Detect which cell encompasses the target text, then output its [x, y] center coordinate. 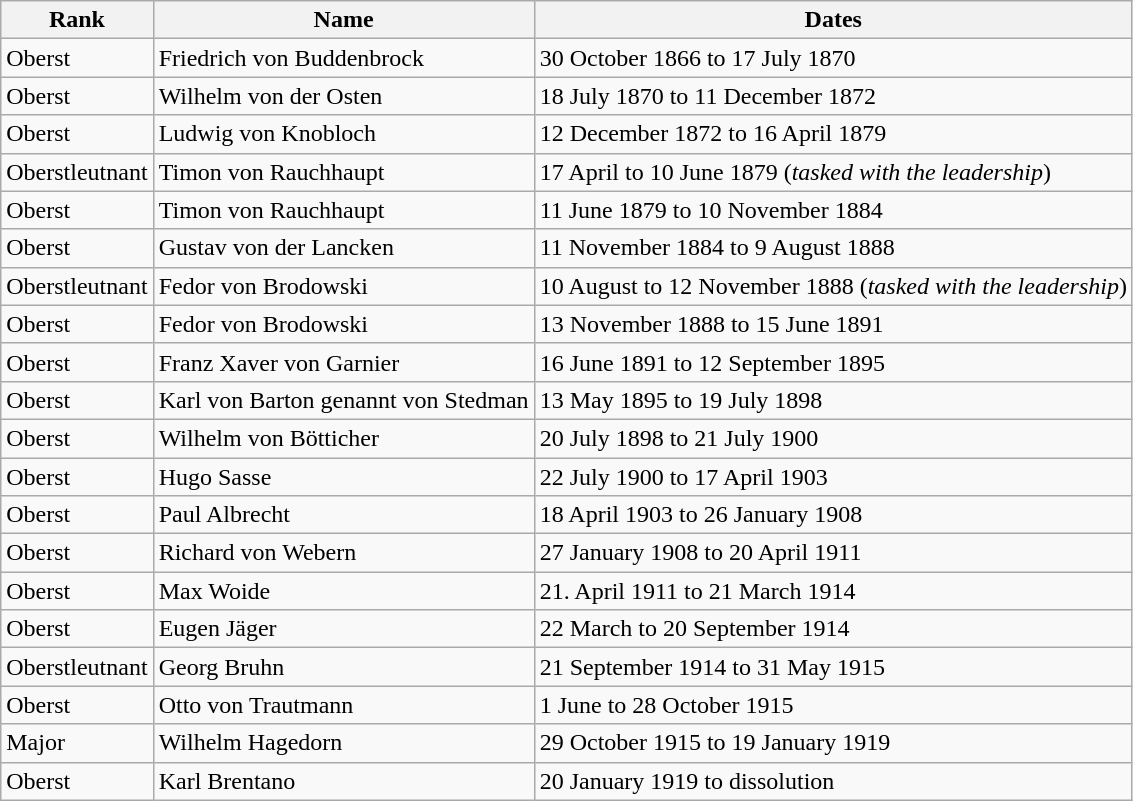
11 November 1884 to 9 August 1888 [833, 248]
Major [77, 743]
1 June to 28 October 1915 [833, 705]
30 October 1866 to 17 July 1870 [833, 58]
18 April 1903 to 26 January 1908 [833, 515]
Hugo Sasse [344, 477]
17 April to 10 June 1879 (tasked with the leadership) [833, 172]
Karl von Barton genannt von Stedman [344, 400]
Wilhelm von der Osten [344, 96]
Karl Brentano [344, 781]
Gustav von der Lancken [344, 248]
Wilhelm von Bötticher [344, 438]
27 January 1908 to 20 April 1911 [833, 553]
13 May 1895 to 19 July 1898 [833, 400]
10 August to 12 November 1888 (tasked with the leadership) [833, 286]
Max Woide [344, 591]
22 March to 20 September 1914 [833, 629]
Wilhelm Hagedorn [344, 743]
20 July 1898 to 21 July 1900 [833, 438]
Georg Bruhn [344, 667]
11 June 1879 to 10 November 1884 [833, 210]
13 November 1888 to 15 June 1891 [833, 324]
Richard von Webern [344, 553]
Friedrich von Buddenbrock [344, 58]
Ludwig von Knobloch [344, 134]
29 October 1915 to 19 January 1919 [833, 743]
Franz Xaver von Garnier [344, 362]
16 June 1891 to 12 September 1895 [833, 362]
Name [344, 20]
21 September 1914 to 31 May 1915 [833, 667]
Rank [77, 20]
Dates [833, 20]
12 December 1872 to 16 April 1879 [833, 134]
21. April 1911 to 21 March 1914 [833, 591]
20 January 1919 to dissolution [833, 781]
Otto von Trautmann [344, 705]
Paul Albrecht [344, 515]
18 July 1870 to 11 December 1872 [833, 96]
Eugen Jäger [344, 629]
22 July 1900 to 17 April 1903 [833, 477]
